Determine the [X, Y] coordinate at the center of the cell enclosing the given text.  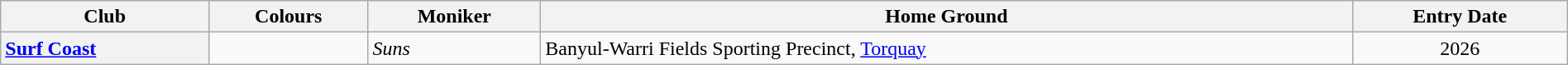
Home Ground [946, 17]
Banyul-Warri Fields Sporting Precinct, Torquay [946, 48]
Moniker [455, 17]
Entry Date [1460, 17]
Surf Coast [105, 48]
Club [105, 17]
Suns [455, 48]
Colours [289, 17]
2026 [1460, 48]
